Output the [X, Y] coordinate of the center of the cell containing the given text.  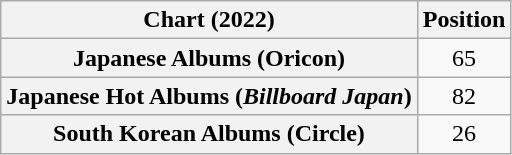
Japanese Albums (Oricon) [209, 58]
Chart (2022) [209, 20]
Position [464, 20]
South Korean Albums (Circle) [209, 134]
82 [464, 96]
Japanese Hot Albums (Billboard Japan) [209, 96]
26 [464, 134]
65 [464, 58]
